Search for the cell housing the specified text and yield its (x, y) center coordinate. 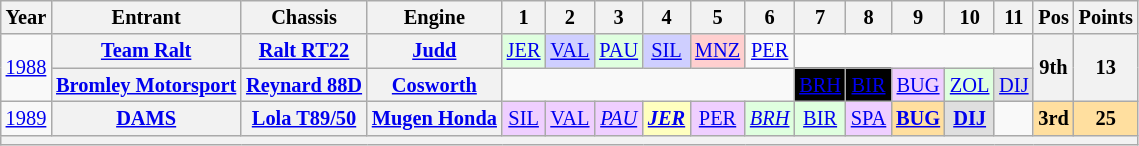
ZOL (970, 85)
Pos (1053, 17)
Cosworth (434, 85)
1989 (26, 118)
1988 (26, 68)
Mugen Honda (434, 118)
2 (570, 17)
Reynard 88D (304, 85)
Engine (434, 17)
Bromley Motorsport (146, 85)
Team Ralt (146, 51)
9 (918, 17)
SPA (868, 118)
7 (820, 17)
Year (26, 17)
8 (868, 17)
3 (618, 17)
4 (666, 17)
3rd (1053, 118)
MNZ (718, 51)
9th (1053, 68)
Entrant (146, 17)
5 (718, 17)
25 (1106, 118)
10 (970, 17)
Judd (434, 51)
1 (524, 17)
11 (1014, 17)
Lola T89/50 (304, 118)
Ralt RT22 (304, 51)
13 (1106, 68)
Points (1106, 17)
6 (770, 17)
Chassis (304, 17)
DAMS (146, 118)
